Extract the [x, y] coordinate from the center of the cell holding the provided text.  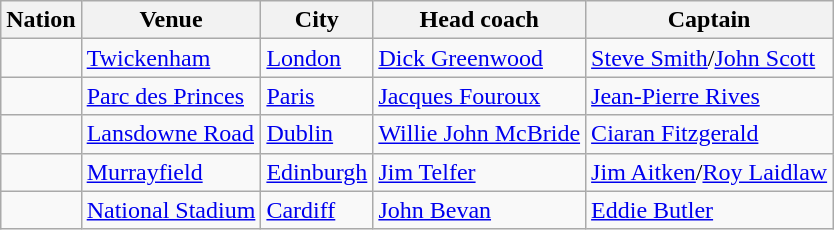
London [317, 58]
Nation [41, 20]
Parc des Princes [171, 96]
John Bevan [480, 210]
Willie John McBride [480, 134]
Venue [171, 20]
Paris [317, 96]
Cardiff [317, 210]
Jim Aitken/Roy Laidlaw [710, 172]
Eddie Butler [710, 210]
Jim Telfer [480, 172]
Lansdowne Road [171, 134]
Ciaran Fitzgerald [710, 134]
Head coach [480, 20]
Dublin [317, 134]
Captain [710, 20]
Twickenham [171, 58]
Jean-Pierre Rives [710, 96]
City [317, 20]
Murrayfield [171, 172]
Jacques Fouroux [480, 96]
Dick Greenwood [480, 58]
National Stadium [171, 210]
Steve Smith/John Scott [710, 58]
Edinburgh [317, 172]
